From the cell containing the given text, extract its center point as [X, Y] coordinate. 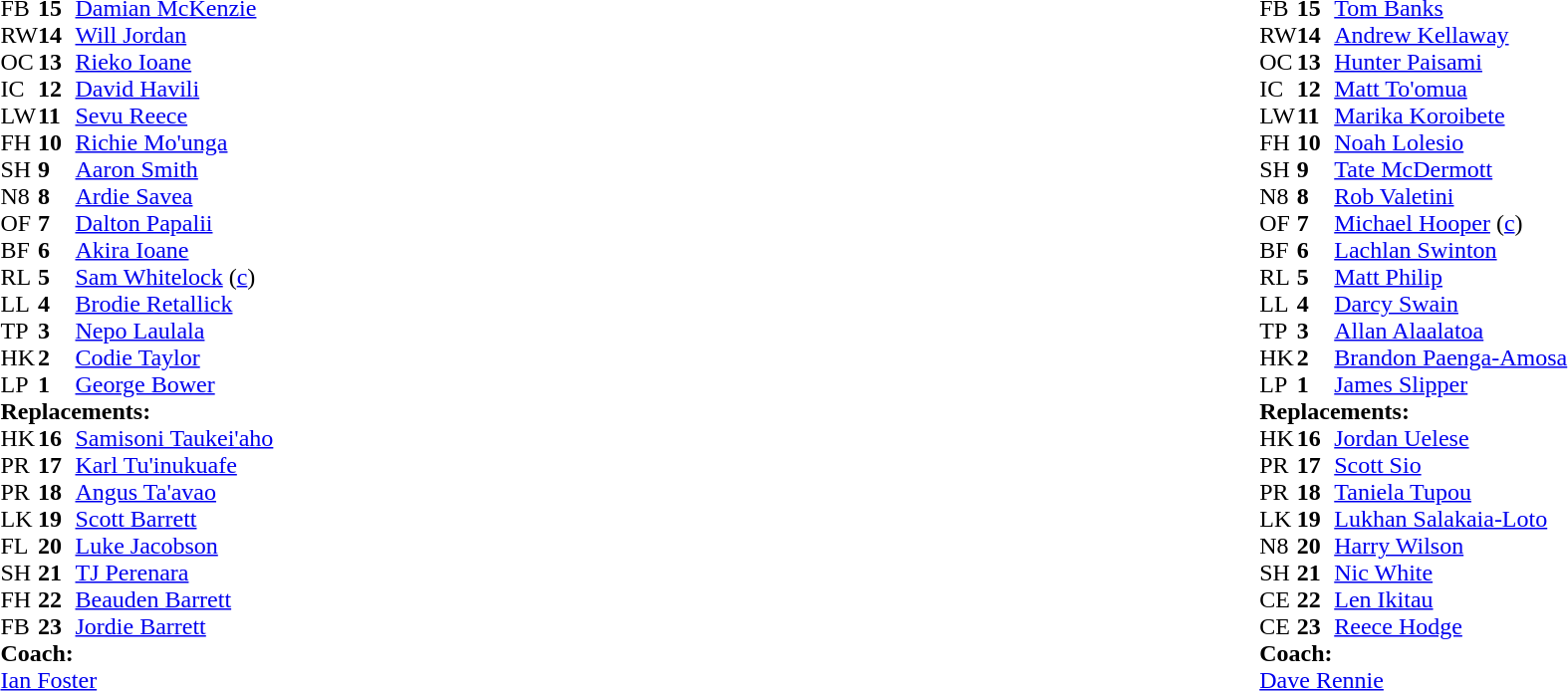
Hunter Paisami [1450, 62]
FB [19, 627]
Michael Hooper (c) [1450, 223]
Reece Hodge [1450, 627]
Dalton Papalii [175, 223]
Scott Barrett [175, 520]
TJ Perenara [175, 574]
Matt Philip [1450, 277]
FL [19, 546]
Marika Koroibete [1450, 115]
Lukhan Salakaia-Loto [1450, 520]
Samisoni Taukei'aho [175, 438]
Jordan Uelese [1450, 438]
Noah Lolesio [1450, 143]
Karl Tu'inukuafe [175, 466]
Rieko Ioane [175, 62]
Len Ikitau [1450, 599]
Sam Whitelock (c) [175, 277]
Tate McDermott [1450, 169]
Sevu Reece [175, 115]
Scott Sio [1450, 466]
Ardie Savea [175, 197]
Jordie Barrett [175, 627]
Nic White [1450, 574]
Darcy Swain [1450, 305]
Nepo Laulala [175, 331]
Allan Alaalatoa [1450, 331]
Rob Valetini [1450, 197]
George Bower [175, 384]
Codie Taylor [175, 358]
Brandon Paenga-Amosa [1450, 358]
Akira Ioane [175, 251]
Luke Jacobson [175, 546]
Matt To'omua [1450, 90]
Harry Wilson [1450, 546]
Angus Ta'avao [175, 492]
Taniela Tupou [1450, 492]
David Havili [175, 90]
Beauden Barrett [175, 599]
Will Jordan [175, 36]
Brodie Retallick [175, 305]
James Slipper [1450, 384]
Richie Mo'unga [175, 143]
Aaron Smith [175, 169]
Lachlan Swinton [1450, 251]
Andrew Kellaway [1450, 36]
